For the text-containing cell, return its midpoint in (X, Y) coordinate format. 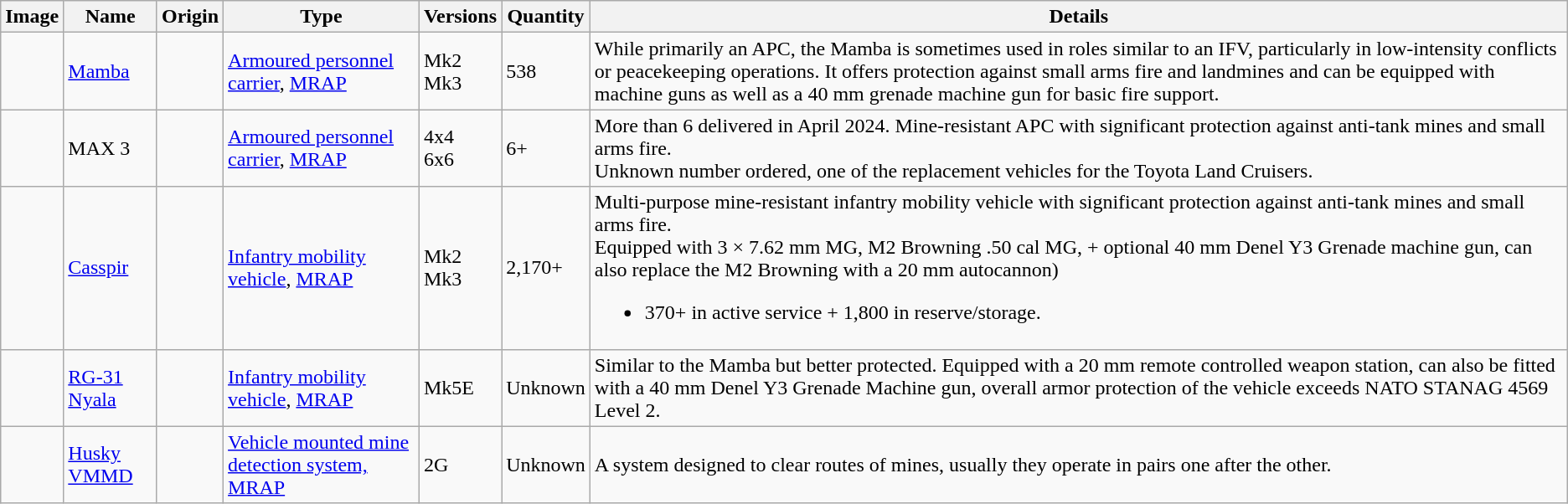
Quantity (546, 17)
Details (1079, 17)
RG-31 Nyala (111, 388)
2,170+ (546, 268)
Origin (189, 17)
Vehicle mounted mine detection system, MRAP (322, 465)
538 (546, 71)
4x46x6 (460, 148)
Mk5E (460, 388)
Casspir (111, 268)
Husky VMMD (111, 465)
Versions (460, 17)
A system designed to clear routes of mines, usually they operate in pairs one after the other. (1079, 465)
MAX 3 (111, 148)
6+ (546, 148)
Image (32, 17)
2G (460, 465)
Name (111, 17)
Mamba (111, 71)
Type (322, 17)
